Return the (X, Y) coordinate for the center point of the cell that contains the specified text.  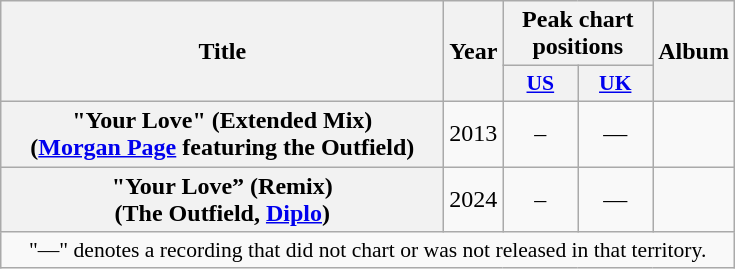
Year (474, 52)
UK (616, 84)
US (540, 84)
Peak chart positions (578, 34)
"Your Love” (Remix) (The Outfield, Diplo) (222, 198)
"—" denotes a recording that did not chart or was not released in that territory. (368, 250)
2013 (474, 134)
2024 (474, 198)
Album (694, 52)
"Your Love" (Extended Mix)(Morgan Page featuring the Outfield) (222, 134)
Title (222, 52)
